Scan for the cell matching the given text and deliver its (x, y) coordinate at center. 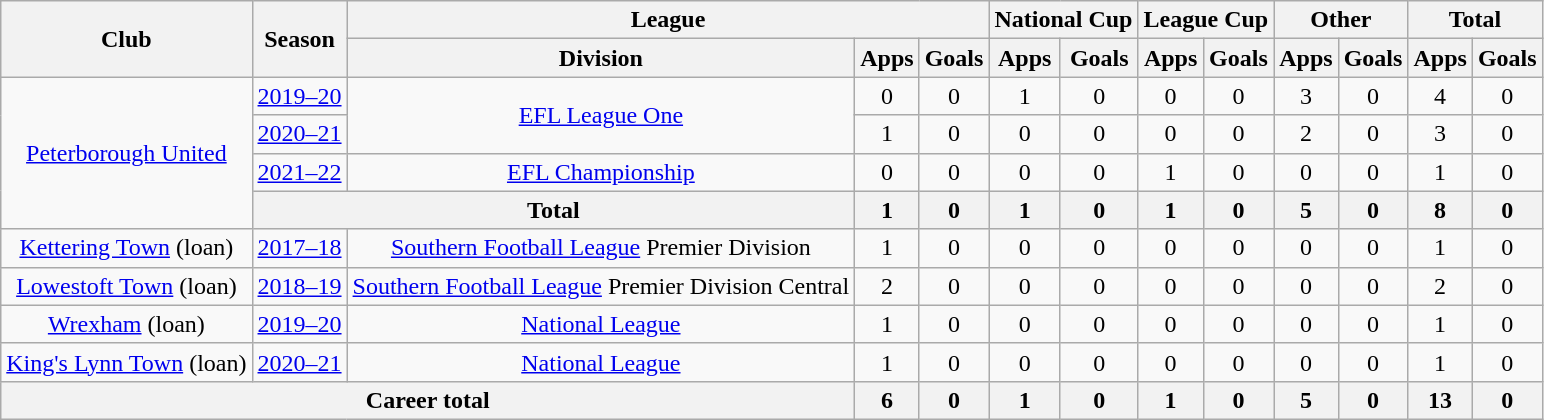
2017–18 (300, 248)
Kettering Town (loan) (126, 248)
4 (1440, 96)
EFL Championship (601, 172)
National Cup (1064, 20)
2021–22 (300, 172)
13 (1440, 400)
King's Lynn Town (loan) (126, 362)
Peterborough United (126, 153)
6 (887, 400)
Southern Football League Premier Division Central (601, 286)
2018–19 (300, 286)
Season (300, 39)
Career total (428, 400)
Lowestoft Town (loan) (126, 286)
League (668, 20)
Club (126, 39)
Southern Football League Premier Division (601, 248)
Other (1341, 20)
League Cup (1206, 20)
EFL League One (601, 115)
Division (601, 58)
8 (1440, 210)
Wrexham (loan) (126, 324)
